Detect which cell encompasses the target text, then output its (X, Y) center coordinate. 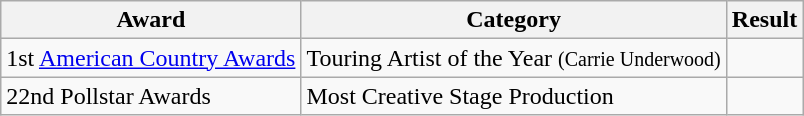
Category (514, 20)
Award (151, 20)
Touring Artist of the Year (Carrie Underwood) (514, 58)
Most Creative Stage Production (514, 96)
Result (764, 20)
1st American Country Awards (151, 58)
22nd Pollstar Awards (151, 96)
